Return the [x, y] coordinate for the center point of the cell that contains the specified text.  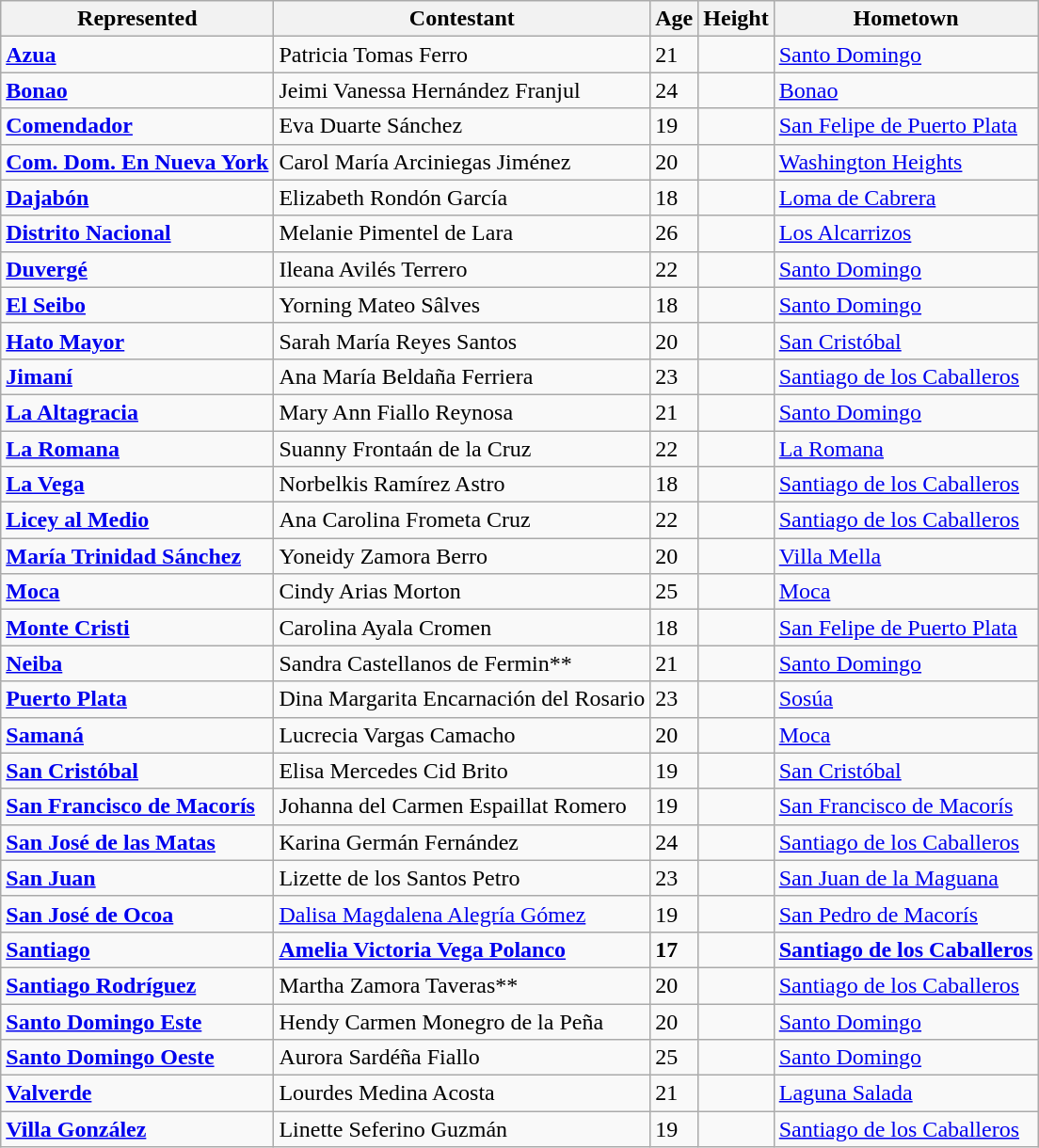
Suanny Frontaán de la Cruz [462, 449]
Samaná [137, 735]
Los Alcarrizos [905, 233]
Santiago [137, 949]
Linette Seferino Guzmán [462, 1129]
Ileana Avilés Terrero [462, 269]
Patricia Tomas Ferro [462, 55]
Sandra Castellanos de Fermin** [462, 663]
Amelia Victoria Vega Polanco [462, 949]
Age [674, 19]
Valverde [137, 1093]
Carolina Ayala Cromen [462, 628]
Represented [137, 19]
Puerto Plata [137, 699]
Ana Carolina Frometa Cruz [462, 520]
San Pedro de Macorís [905, 914]
Aurora Sardéña Fiallo [462, 1058]
Mary Ann Fiallo Reynosa [462, 412]
Hato Mayor [137, 341]
Neiba [137, 663]
Cindy Arias Morton [462, 592]
La Vega [137, 485]
San José de Ocoa [137, 914]
Laguna Salada [905, 1093]
Yoneidy Zamora Berro [462, 556]
Melanie Pimentel de Lara [462, 233]
Monte Cristi [137, 628]
Com. Dom. En Nueva York [137, 162]
Height [736, 19]
El Seibo [137, 305]
Santiago Rodríguez [137, 985]
Distrito Nacional [137, 233]
Carol María Arciniegas Jiménez [462, 162]
Hometown [905, 19]
Lourdes Medina Acosta [462, 1093]
Yorning Mateo Sâlves [462, 305]
Lizette de los Santos Petro [462, 878]
Santo Domingo Oeste [137, 1058]
María Trinidad Sánchez [137, 556]
Dalisa Magdalena Alegría Gómez [462, 914]
Dajabón [137, 198]
Karina Germán Fernández [462, 842]
Lucrecia Vargas Camacho [462, 735]
Eva Duarte Sánchez [462, 126]
Johanna del Carmen Espaillat Romero [462, 806]
Villa Mella [905, 556]
San José de las Matas [137, 842]
26 [674, 233]
Dina Margarita Encarnación del Rosario [462, 699]
Martha Zamora Taveras** [462, 985]
Santo Domingo Este [137, 1021]
Azua [137, 55]
Sosúa [905, 699]
Elizabeth Rondón García [462, 198]
Licey al Medio [137, 520]
Comendador [137, 126]
Hendy Carmen Monegro de la Peña [462, 1021]
Sarah María Reyes Santos [462, 341]
17 [674, 949]
San Juan [137, 878]
Ana María Beldaña Ferriera [462, 376]
Villa González [137, 1129]
Loma de Cabrera [905, 198]
Jimaní [137, 376]
Contestant [462, 19]
Jeimi Vanessa Hernández Franjul [462, 90]
Norbelkis Ramírez Astro [462, 485]
Duvergé [137, 269]
Elisa Mercedes Cid Brito [462, 771]
Washington Heights [905, 162]
La Altagracia [137, 412]
San Juan de la Maguana [905, 878]
